Output the (x, y) coordinate of the center of the cell containing the given text.  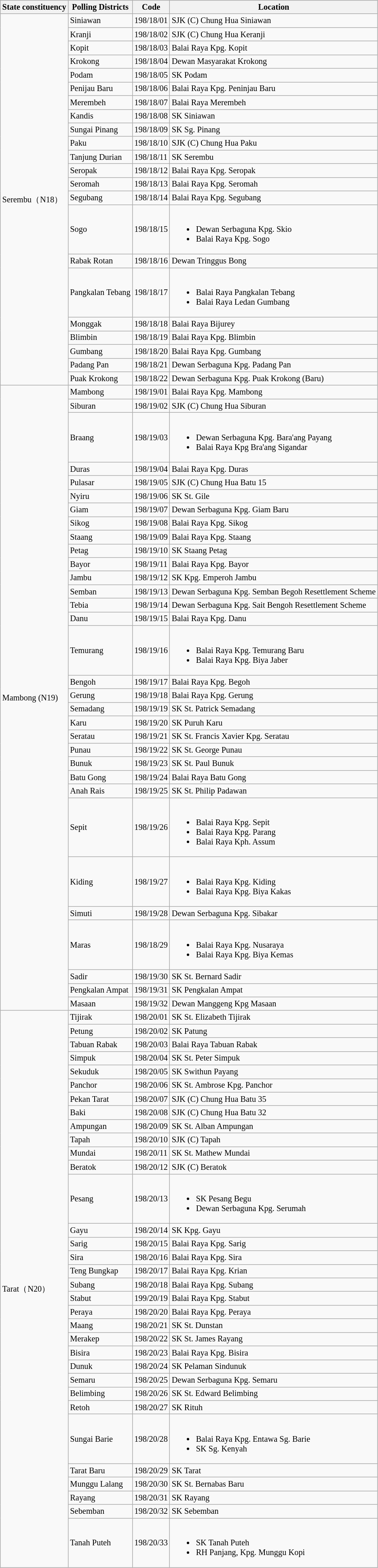
198/20/02 (151, 1031)
SK St. James Rayang (274, 1339)
198/19/17 (151, 682)
198/19/01 (151, 392)
Bayor (100, 564)
Balai Raya Kpg. Peninjau Baru (274, 89)
198/18/10 (151, 143)
Mambong (100, 392)
Dewan Serbaguna Kpg. Sait Bengoh Resettlement Scheme (274, 605)
Tanah Puteh (100, 1543)
Balai Raya Kpg. NusarayaBalai Raya Kpg. Biya Kemas (274, 945)
198/19/06 (151, 496)
Gumbang (100, 351)
Balai Raya Pangkalan TebangBalai Raya Ledan Gumbang (274, 292)
Semban (100, 592)
Balai Raya Kpg. Seromah (274, 184)
Puak Krokong (100, 378)
SK Tanah PutehRH Panjang, Kpg. Munggu Kopi (274, 1543)
198/18/14 (151, 198)
Temurang (100, 650)
198/18/02 (151, 34)
SJK (C) Chung Hua Batu 35 (274, 1099)
198/19/31 (151, 990)
Sepit (100, 827)
Giam (100, 510)
SK Sg. Pinang (274, 129)
Peraya (100, 1312)
Balai Raya Kpg. Segubang (274, 198)
Pangkalan Tebang (100, 292)
Padang Pan (100, 365)
Bunuk (100, 764)
SK St. Paul Bunuk (274, 764)
Bisira (100, 1353)
198/19/09 (151, 537)
198/18/08 (151, 116)
198/19/25 (151, 791)
Danu (100, 619)
Sira (100, 1258)
Dewan Serbaguna Kpg. Giam Baru (274, 510)
Petag (100, 551)
Dewan Masyarakat Krokong (274, 62)
Merakep (100, 1339)
198/20/08 (151, 1112)
198/18/13 (151, 184)
Sikog (100, 523)
Maang (100, 1326)
Podam (100, 75)
SK Pelaman Sindunuk (274, 1366)
198/18/22 (151, 378)
198/20/24 (151, 1366)
Munggu Lalang (100, 1484)
198/19/20 (151, 723)
SJK (C) Chung Hua Siburan (274, 406)
Dewan Serbaguna Kpg. Padang Pan (274, 365)
Semaru (100, 1380)
Panchor (100, 1085)
198/20/15 (151, 1244)
198/18/09 (151, 129)
SJK (C) Tapah (274, 1140)
Sogo (100, 229)
SK Patung (274, 1031)
Balai Raya Kpg. Bayor (274, 564)
Belimbing (100, 1394)
198/18/12 (151, 170)
SK Podam (274, 75)
Stabut (100, 1299)
Pengkalan Ampat (100, 990)
Seratau (100, 736)
198/20/29 (151, 1470)
Pesang (100, 1199)
SJK (C) Chung Hua Batu 15 (274, 482)
SK St. Mathew Mundai (274, 1153)
198/18/16 (151, 261)
SJK (C) Chung Hua Keranji (274, 34)
198/19/13 (151, 592)
Dewan Serbaguna Kpg. Sibakar (274, 913)
Tanjung Durian (100, 157)
198/19/11 (151, 564)
Balai Raya Bijurey (274, 324)
Dewan Serbaguna Kpg. Bara'ang PayangBalai Raya Kpg Bra'ang Sigandar (274, 437)
198/19/18 (151, 696)
Punau (100, 750)
198/19/16 (151, 650)
Staang (100, 537)
198/18/05 (151, 75)
Sekuduk (100, 1072)
198/20/16 (151, 1258)
Kiding (100, 881)
Balai Raya Kpg. Bisira (274, 1353)
SK Swithun Payang (274, 1072)
Teng Bungkap (100, 1271)
SK St. Bernard Sadir (274, 976)
198/19/05 (151, 482)
SK Kpg. Emperoh Jambu (274, 578)
Polling Districts (100, 7)
SK St. Philip Padawan (274, 791)
Balai Raya Kpg. Gumbang (274, 351)
Simuti (100, 913)
198/19/32 (151, 1004)
Balai Raya Kpg. Krian (274, 1271)
SK St. Dunstan (274, 1326)
Balai Raya Kpg. Duras (274, 469)
Sadir (100, 976)
198/19/04 (151, 469)
198/20/10 (151, 1140)
198/20/14 (151, 1230)
198/20/09 (151, 1126)
Anah Rais (100, 791)
Beratok (100, 1167)
198/19/14 (151, 605)
Tarat Baru (100, 1470)
198/19/28 (151, 913)
Rayang (100, 1498)
SK Puruh Karu (274, 723)
198/20/23 (151, 1353)
198/19/22 (151, 750)
198/19/26 (151, 827)
Dewan Tringgus Bong (274, 261)
SK St. Patrick Semadang (274, 709)
Retoh (100, 1407)
Balai Raya Kpg. KidingBalai Raya Kpg. Biya Kakas (274, 881)
198/19/15 (151, 619)
Baki (100, 1112)
SK Kpg. Gayu (274, 1230)
198/20/18 (151, 1285)
Balai Raya Kpg. Danu (274, 619)
SJK (C) Chung Hua Paku (274, 143)
Dewan Serbaguna Kpg. SkioBalai Raya Kpg. Sogo (274, 229)
SK Rituh (274, 1407)
198/20/05 (151, 1072)
Tijirak (100, 1017)
Serembu（N18） (34, 199)
198/18/11 (151, 157)
Balai Raya Batu Gong (274, 777)
198/20/27 (151, 1407)
Masaan (100, 1004)
Monggak (100, 324)
Mambong (N19) (34, 698)
Dunuk (100, 1366)
SK St. Peter Simpuk (274, 1058)
198/18/17 (151, 292)
198/20/13 (151, 1199)
Blimbin (100, 337)
Sebemban (100, 1511)
Balai Raya Kpg. Staang (274, 537)
Balai Raya Kpg. Sira (274, 1258)
SK St. Francis Xavier Kpg. Seratau (274, 736)
Penijau Baru (100, 89)
Balai Raya Kpg. Subang (274, 1285)
Tapah (100, 1140)
Dewan Manggeng Kpg Masaan (274, 1004)
Subang (100, 1285)
Bengoh (100, 682)
Kandis (100, 116)
Karu (100, 723)
198/18/15 (151, 229)
198/18/18 (151, 324)
198/20/28 (151, 1439)
Ampungan (100, 1126)
Paku (100, 143)
SK St. Gile (274, 496)
Balai Raya Kpg. Sikog (274, 523)
Balai Raya Kpg. Kopit (274, 48)
198/19/24 (151, 777)
SK Pengkalan Ampat (274, 990)
198/20/06 (151, 1085)
Balai Raya Tabuan Rabak (274, 1044)
198/19/21 (151, 736)
Tabuan Rabak (100, 1044)
SK Serembu (274, 157)
198/20/03 (151, 1044)
Balai Raya Kpg. Begoh (274, 682)
Code (151, 7)
198/19/30 (151, 976)
198/20/17 (151, 1271)
SK St. Elizabeth Tijirak (274, 1017)
Tarat（N20） (34, 1289)
Mundai (100, 1153)
Segubang (100, 198)
198/20/26 (151, 1394)
Nyiru (100, 496)
198/18/29 (151, 945)
Sungai Barie (100, 1439)
198/20/33 (151, 1543)
198/20/01 (151, 1017)
SK St. Ambrose Kpg. Panchor (274, 1085)
SK St. Alban Ampungan (274, 1126)
Balai Raya Kpg. SepitBalai Raya Kpg. ParangBalai Raya Kph. Assum (274, 827)
SJK (C) Chung Hua Siniawan (274, 21)
Petung (100, 1031)
198/19/10 (151, 551)
198/19/19 (151, 709)
Balai Raya Kpg. Mambong (274, 392)
SK St. George Punau (274, 750)
198/19/03 (151, 437)
Jambu (100, 578)
198/19/08 (151, 523)
198/20/07 (151, 1099)
Balai Raya Kpg. Gerung (274, 696)
198/20/25 (151, 1380)
SK Sebemban (274, 1511)
198/20/30 (151, 1484)
Maras (100, 945)
198/19/12 (151, 578)
Rabak Rotan (100, 261)
Siburan (100, 406)
Semadang (100, 709)
Seropak (100, 170)
SJK (C) Chung Hua Batu 32 (274, 1112)
SK Siniawan (274, 116)
198/18/21 (151, 365)
198/20/31 (151, 1498)
Gayu (100, 1230)
Krokong (100, 62)
198/18/03 (151, 48)
198/20/32 (151, 1511)
198/18/01 (151, 21)
Balai Raya Kpg. Peraya (274, 1312)
Balai Raya Kpg. Stabut (274, 1299)
SK Tarat (274, 1470)
Simpuk (100, 1058)
Kranji (100, 34)
Location (274, 7)
SK Rayang (274, 1498)
198/18/06 (151, 89)
Duras (100, 469)
198/20/04 (151, 1058)
198/20/12 (151, 1167)
SK St. Bernabas Baru (274, 1484)
Siniawan (100, 21)
Tebia (100, 605)
Dewan Serbaguna Kpg. Puak Krokong (Baru) (274, 378)
Balai Raya Kpg. Blimbin (274, 337)
Kopit (100, 48)
Balai Raya Kpg. Temurang BaruBalai Raya Kpg. Biya Jaber (274, 650)
Balai Raya Kpg. Seropak (274, 170)
Sarig (100, 1244)
SJK (C) Beratok (274, 1167)
State constituency (34, 7)
Balai Raya Kpg. Sarig (274, 1244)
198/19/23 (151, 764)
SK St. Edward Belimbing (274, 1394)
198/18/04 (151, 62)
Braang (100, 437)
Gerung (100, 696)
198/19/07 (151, 510)
198/20/11 (151, 1153)
Dewan Serbaguna Kpg. Semban Begoh Resettlement Scheme (274, 592)
198/19/02 (151, 406)
Batu Gong (100, 777)
SK Staang Petag (274, 551)
Seromah (100, 184)
198/20/20 (151, 1312)
198/20/21 (151, 1326)
Pulasar (100, 482)
Balai Raya Kpg. Entawa Sg. BarieSK Sg. Kenyah (274, 1439)
Merembeh (100, 102)
198/19/27 (151, 881)
Balai Raya Merembeh (274, 102)
Dewan Serbaguna Kpg. Semaru (274, 1380)
198/20/22 (151, 1339)
198/18/19 (151, 337)
Pekan Tarat (100, 1099)
SK Pesang BeguDewan Serbaguna Kpg. Serumah (274, 1199)
199/20/19 (151, 1299)
198/18/20 (151, 351)
198/18/07 (151, 102)
Sungai Pinang (100, 129)
